Capture the cell that displays the provided text and extract its [X, Y] central coordinate. 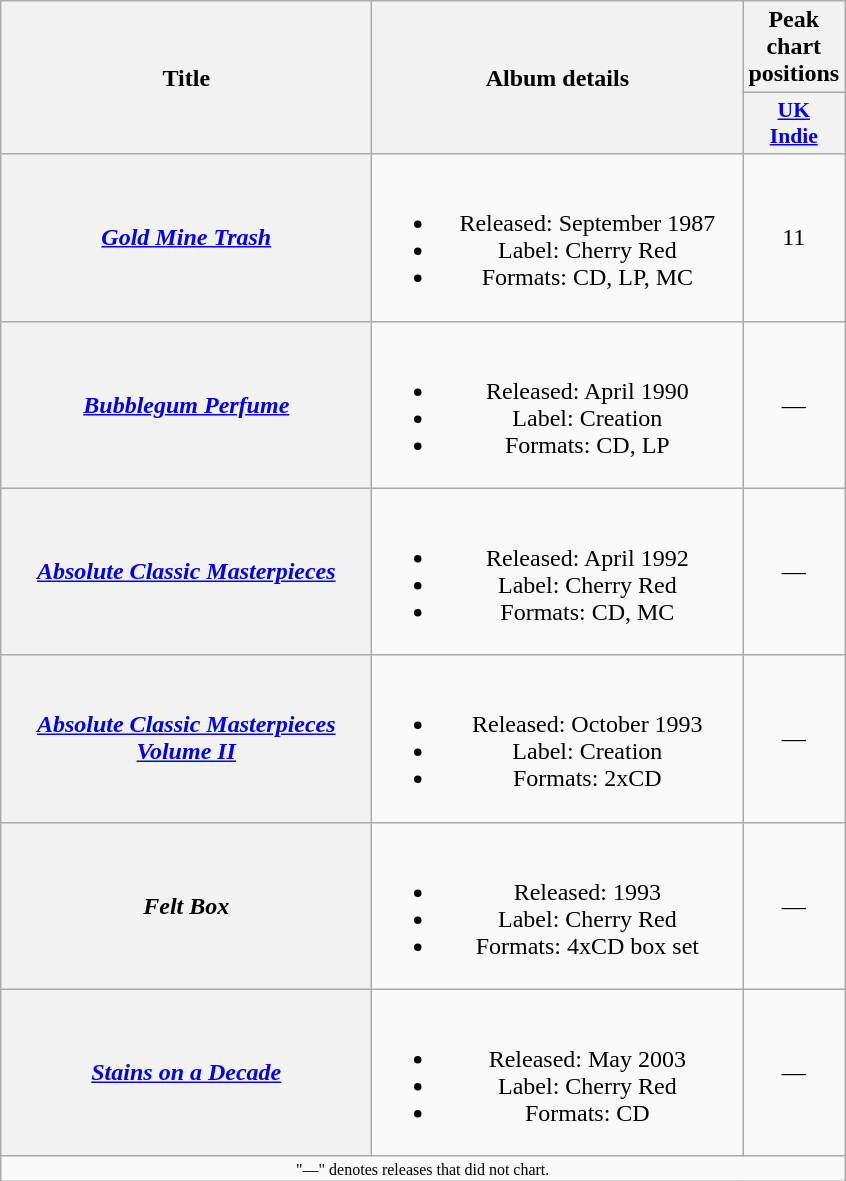
Absolute Classic Masterpieces Volume II [186, 738]
Released: May 2003Label: Cherry RedFormats: CD [558, 1072]
Absolute Classic Masterpieces [186, 572]
"—" denotes releases that did not chart. [423, 1168]
Title [186, 78]
Felt Box [186, 906]
Released: April 1992Label: Cherry RedFormats: CD, MC [558, 572]
Gold Mine Trash [186, 238]
Released: September 1987Label: Cherry RedFormats: CD, LP, MC [558, 238]
Released: April 1990Label: CreationFormats: CD, LP [558, 404]
UKIndie [794, 124]
Bubblegum Perfume [186, 404]
Released: October 1993Label: CreationFormats: 2xCD [558, 738]
11 [794, 238]
Album details [558, 78]
Stains on a Decade [186, 1072]
Peak chart positions [794, 47]
Released: 1993Label: Cherry RedFormats: 4xCD box set [558, 906]
